Search for the cell housing the specified text and yield its (X, Y) center coordinate. 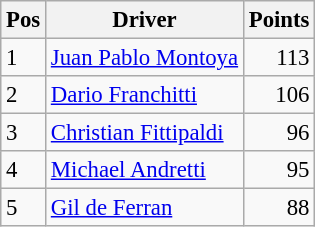
113 (278, 58)
3 (24, 133)
106 (278, 95)
95 (278, 170)
96 (278, 133)
2 (24, 95)
Juan Pablo Montoya (145, 58)
5 (24, 208)
4 (24, 170)
Christian Fittipaldi (145, 133)
88 (278, 208)
Points (278, 20)
Driver (145, 20)
Gil de Ferran (145, 208)
Pos (24, 20)
1 (24, 58)
Dario Franchitti (145, 95)
Michael Andretti (145, 170)
